Capture the cell that displays the provided text and extract its [x, y] central coordinate. 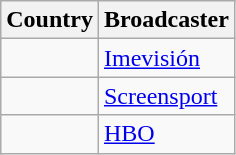
Imevisión [166, 58]
Screensport [166, 96]
Country [50, 20]
Broadcaster [166, 20]
HBO [166, 134]
